From the cell containing the given text, extract its center point as (X, Y) coordinate. 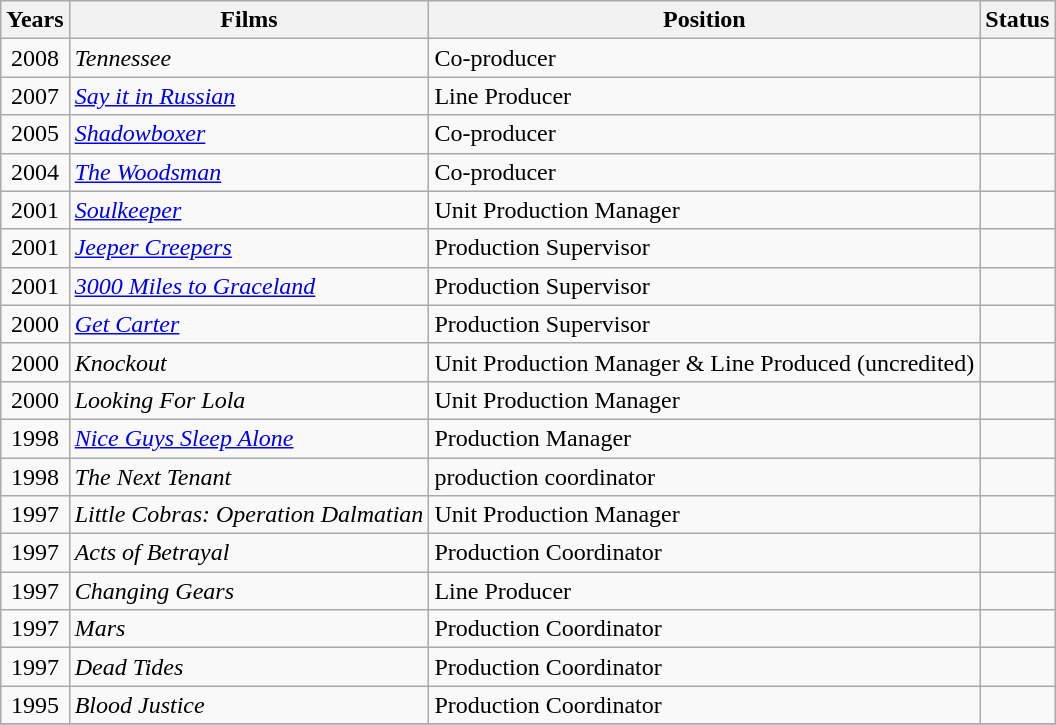
Jeeper Creepers (249, 248)
production coordinator (704, 477)
Looking For Lola (249, 400)
2005 (35, 134)
The Next Tenant (249, 477)
Films (249, 20)
Knockout (249, 362)
Status (1018, 20)
Soulkeeper (249, 210)
The Woodsman (249, 172)
1995 (35, 705)
Dead Tides (249, 667)
2008 (35, 58)
3000 Miles to Graceland (249, 286)
Nice Guys Sleep Alone (249, 438)
Say it in Russian (249, 96)
Little Cobras: Operation Dalmatian (249, 515)
2004 (35, 172)
Blood Justice (249, 705)
2007 (35, 96)
Position (704, 20)
Years (35, 20)
Shadowboxer (249, 134)
Production Manager (704, 438)
Unit Production Manager & Line Produced (uncredited) (704, 362)
Acts of Betrayal (249, 553)
Mars (249, 629)
Tennessee (249, 58)
Changing Gears (249, 591)
Get Carter (249, 324)
